Find where the given text appears and provide that cell's center as (x, y) coordinate. 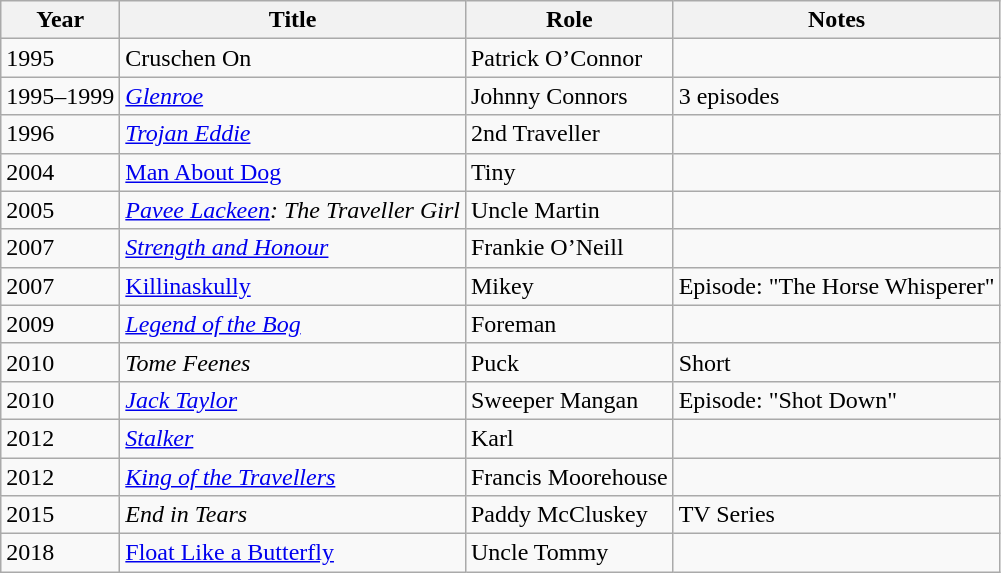
Man About Dog (293, 172)
Patrick O’Connor (569, 58)
Role (569, 20)
Title (293, 20)
Strength and Honour (293, 248)
2005 (60, 210)
2004 (60, 172)
Pavee Lackeen: The Traveller Girl (293, 210)
Johnny Connors (569, 96)
Cruschen On (293, 58)
2015 (60, 515)
2009 (60, 324)
Float Like a Butterfly (293, 553)
Stalker (293, 438)
Tome Feenes (293, 362)
Glenroe (293, 96)
3 episodes (836, 96)
Karl (569, 438)
Francis Moorehouse (569, 477)
Mikey (569, 286)
2nd Traveller (569, 134)
Notes (836, 20)
Episode: "The Horse Whisperer" (836, 286)
Tiny (569, 172)
End in Tears (293, 515)
1996 (60, 134)
Sweeper Mangan (569, 400)
1995 (60, 58)
Trojan Eddie (293, 134)
Paddy McCluskey (569, 515)
1995–1999 (60, 96)
Frankie O’Neill (569, 248)
Short (836, 362)
Legend of the Bog (293, 324)
TV Series (836, 515)
Killinaskully (293, 286)
Foreman (569, 324)
2018 (60, 553)
Uncle Martin (569, 210)
Puck (569, 362)
Uncle Tommy (569, 553)
Year (60, 20)
King of the Travellers (293, 477)
Jack Taylor (293, 400)
Episode: "Shot Down" (836, 400)
